Pinpoint the cell where the given text exists, returning its [X, Y] midpoint coordinate. 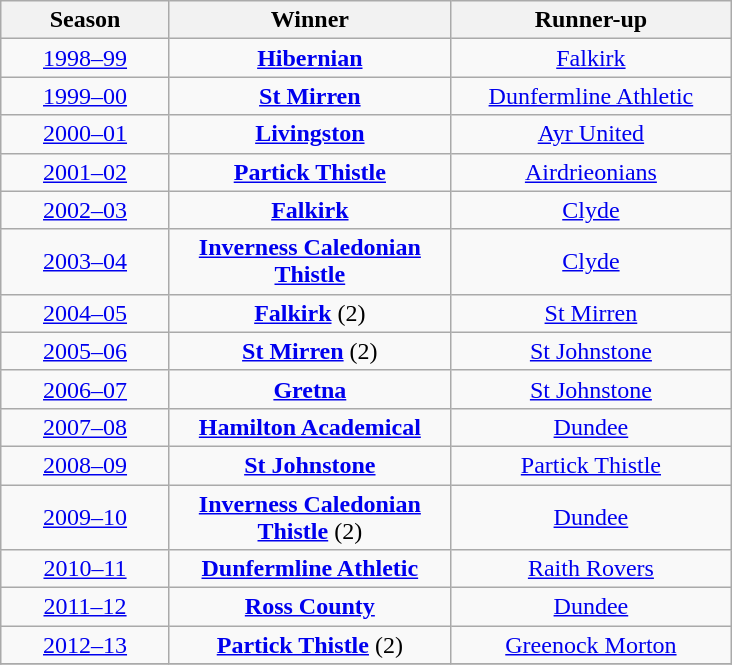
Runner-up [590, 20]
Falkirk (2) [310, 313]
Greenock Morton [590, 645]
1998–99 [86, 58]
2003–04 [86, 262]
Inverness Caledonian Thistle [310, 262]
2007–08 [86, 427]
2001–02 [86, 172]
Livingston [310, 134]
1999–00 [86, 96]
Hamilton Academical [310, 427]
2008–09 [86, 465]
2006–07 [86, 389]
2011–12 [86, 607]
2012–13 [86, 645]
St Mirren (2) [310, 351]
Ross County [310, 607]
Partick Thistle (2) [310, 645]
Hibernian [310, 58]
Gretna [310, 389]
Ayr United [590, 134]
2010–11 [86, 569]
Winner [310, 20]
Airdrieonians [590, 172]
2009–10 [86, 516]
2005–06 [86, 351]
Raith Rovers [590, 569]
2002–03 [86, 210]
2004–05 [86, 313]
Season [86, 20]
2000–01 [86, 134]
Inverness Caledonian Thistle (2) [310, 516]
